Output the [X, Y] coordinate of the center of the cell containing the given text.  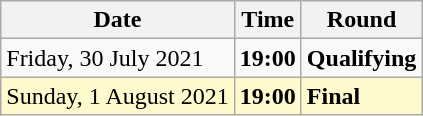
Sunday, 1 August 2021 [118, 96]
Final [361, 96]
Date [118, 20]
Friday, 30 July 2021 [118, 58]
Qualifying [361, 58]
Round [361, 20]
Time [268, 20]
